From the cell containing the given text, extract its center point as (x, y) coordinate. 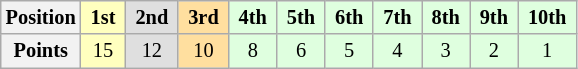
1 (547, 51)
2 (494, 51)
Position (41, 17)
9th (494, 17)
Points (41, 51)
3rd (203, 17)
2nd (152, 17)
8th (446, 17)
1st (104, 17)
3 (446, 51)
12 (152, 51)
5th (301, 17)
10th (547, 17)
8 (253, 51)
10 (203, 51)
6 (301, 51)
15 (104, 51)
4 (397, 51)
4th (253, 17)
5 (349, 51)
6th (349, 17)
7th (397, 17)
